Search for the cell housing the specified text and yield its [x, y] center coordinate. 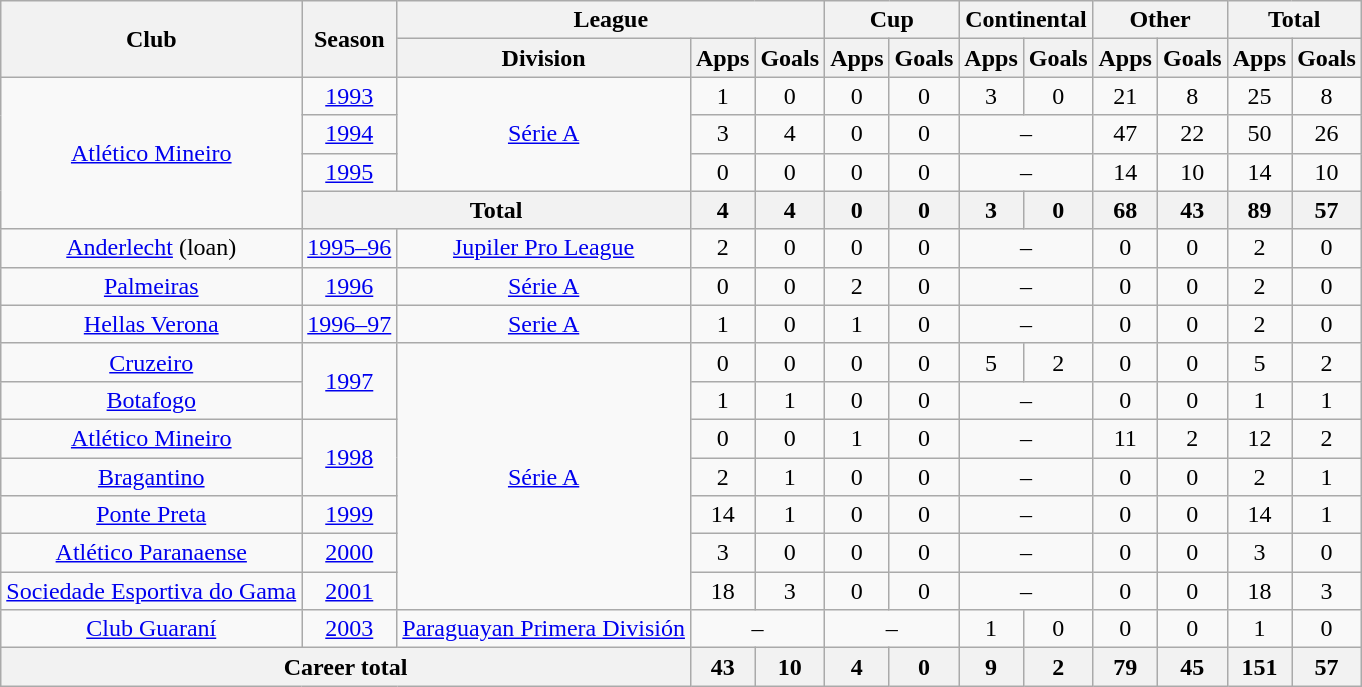
Cup [892, 20]
2000 [350, 553]
9 [991, 667]
Season [350, 39]
25 [1259, 96]
1994 [350, 134]
89 [1259, 210]
Career total [346, 667]
Club Guaraní [152, 629]
1996–97 [350, 324]
11 [1125, 438]
League [611, 20]
45 [1192, 667]
Division [544, 58]
47 [1125, 134]
1997 [350, 381]
50 [1259, 134]
Atlético Paranaense [152, 553]
2003 [350, 629]
Other [1160, 20]
1999 [350, 515]
22 [1192, 134]
79 [1125, 667]
151 [1259, 667]
1995–96 [350, 248]
Club [152, 39]
Anderlecht (loan) [152, 248]
1996 [350, 286]
26 [1327, 134]
21 [1125, 96]
Hellas Verona [152, 324]
Sociedade Esportiva do Gama [152, 591]
Palmeiras [152, 286]
Paraguayan Primera División [544, 629]
68 [1125, 210]
1995 [350, 172]
Serie A [544, 324]
Cruzeiro [152, 362]
2001 [350, 591]
Bragantino [152, 477]
Continental [1026, 20]
1993 [350, 96]
Jupiler Pro League [544, 248]
Botafogo [152, 400]
1998 [350, 457]
Ponte Preta [152, 515]
12 [1259, 438]
